Extract the (X, Y) coordinate from the center of the cell holding the provided text.  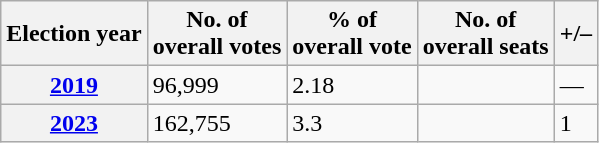
+/– (576, 34)
1 (576, 123)
3.3 (352, 123)
2019 (74, 85)
96,999 (217, 85)
— (576, 85)
2023 (74, 123)
No. ofoverall votes (217, 34)
No. ofoverall seats (486, 34)
Election year (74, 34)
162,755 (217, 123)
2.18 (352, 85)
% ofoverall vote (352, 34)
